Return the [x, y] coordinate for the center point of the cell that contains the specified text.  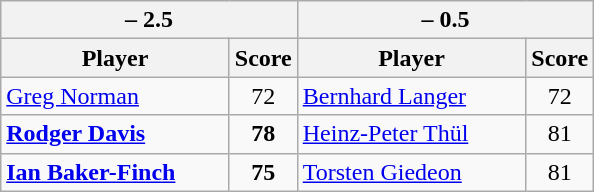
Heinz-Peter Thül [412, 134]
75 [263, 172]
Torsten Giedeon [412, 172]
78 [263, 134]
Bernhard Langer [412, 96]
Ian Baker-Finch [116, 172]
Rodger Davis [116, 134]
– 2.5 [150, 20]
– 0.5 [446, 20]
Greg Norman [116, 96]
